For the text-containing cell, return its midpoint in (x, y) coordinate format. 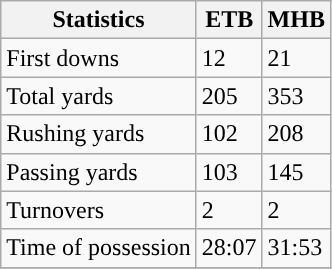
28:07 (229, 248)
208 (296, 134)
Total yards (99, 96)
31:53 (296, 248)
Rushing yards (99, 134)
103 (229, 172)
Turnovers (99, 210)
Passing yards (99, 172)
21 (296, 58)
102 (229, 134)
First downs (99, 58)
145 (296, 172)
205 (229, 96)
MHB (296, 20)
ETB (229, 20)
12 (229, 58)
Time of possession (99, 248)
Statistics (99, 20)
353 (296, 96)
